Provide the (X, Y) coordinate of the cell's center where the given text is located.  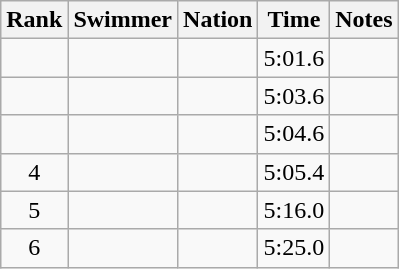
5:05.4 (294, 172)
Rank (34, 20)
Notes (364, 20)
4 (34, 172)
Nation (218, 20)
5:04.6 (294, 134)
5 (34, 210)
5:16.0 (294, 210)
Time (294, 20)
5:25.0 (294, 248)
5:01.6 (294, 58)
6 (34, 248)
Swimmer (123, 20)
5:03.6 (294, 96)
